Return the (X, Y) coordinate for the center point of the cell that contains the specified text.  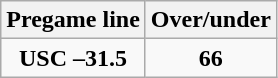
Over/under (210, 20)
USC –31.5 (74, 58)
66 (210, 58)
Pregame line (74, 20)
